Capture the cell that displays the provided text and extract its (X, Y) central coordinate. 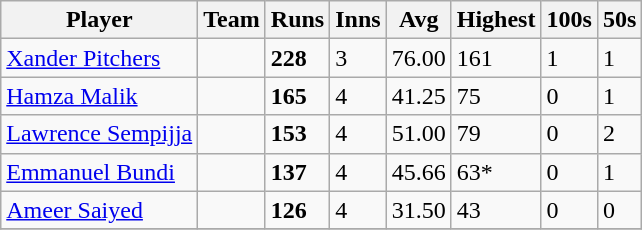
126 (297, 210)
Runs (297, 20)
Avg (418, 20)
2 (619, 134)
76.00 (418, 58)
43 (496, 210)
45.66 (418, 172)
51.00 (418, 134)
Player (100, 20)
165 (297, 96)
63* (496, 172)
Ameer Saiyed (100, 210)
137 (297, 172)
Highest (496, 20)
Hamza Malik (100, 96)
Lawrence Sempijja (100, 134)
Xander Pitchers (100, 58)
31.50 (418, 210)
3 (358, 58)
228 (297, 58)
Emmanuel Bundi (100, 172)
41.25 (418, 96)
50s (619, 20)
Inns (358, 20)
100s (569, 20)
79 (496, 134)
75 (496, 96)
153 (297, 134)
161 (496, 58)
Team (232, 20)
